From the cell containing the given text, extract its center point as [x, y] coordinate. 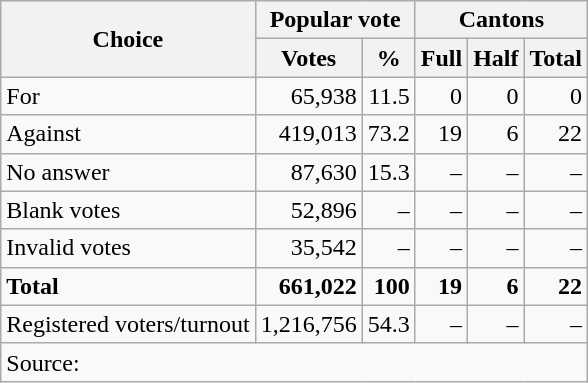
Choice [128, 39]
419,013 [308, 134]
1,216,756 [308, 324]
15.3 [388, 172]
65,938 [308, 96]
661,022 [308, 286]
Half [496, 58]
For [128, 96]
Full [441, 58]
87,630 [308, 172]
Cantons [501, 20]
Blank votes [128, 210]
73.2 [388, 134]
35,542 [308, 248]
Against [128, 134]
No answer [128, 172]
11.5 [388, 96]
54.3 [388, 324]
100 [388, 286]
Popular vote [335, 20]
52,896 [308, 210]
% [388, 58]
Votes [308, 58]
Registered voters/turnout [128, 324]
Source: [294, 362]
Invalid votes [128, 248]
